Return the [X, Y] coordinate for the center point of the cell that contains the specified text.  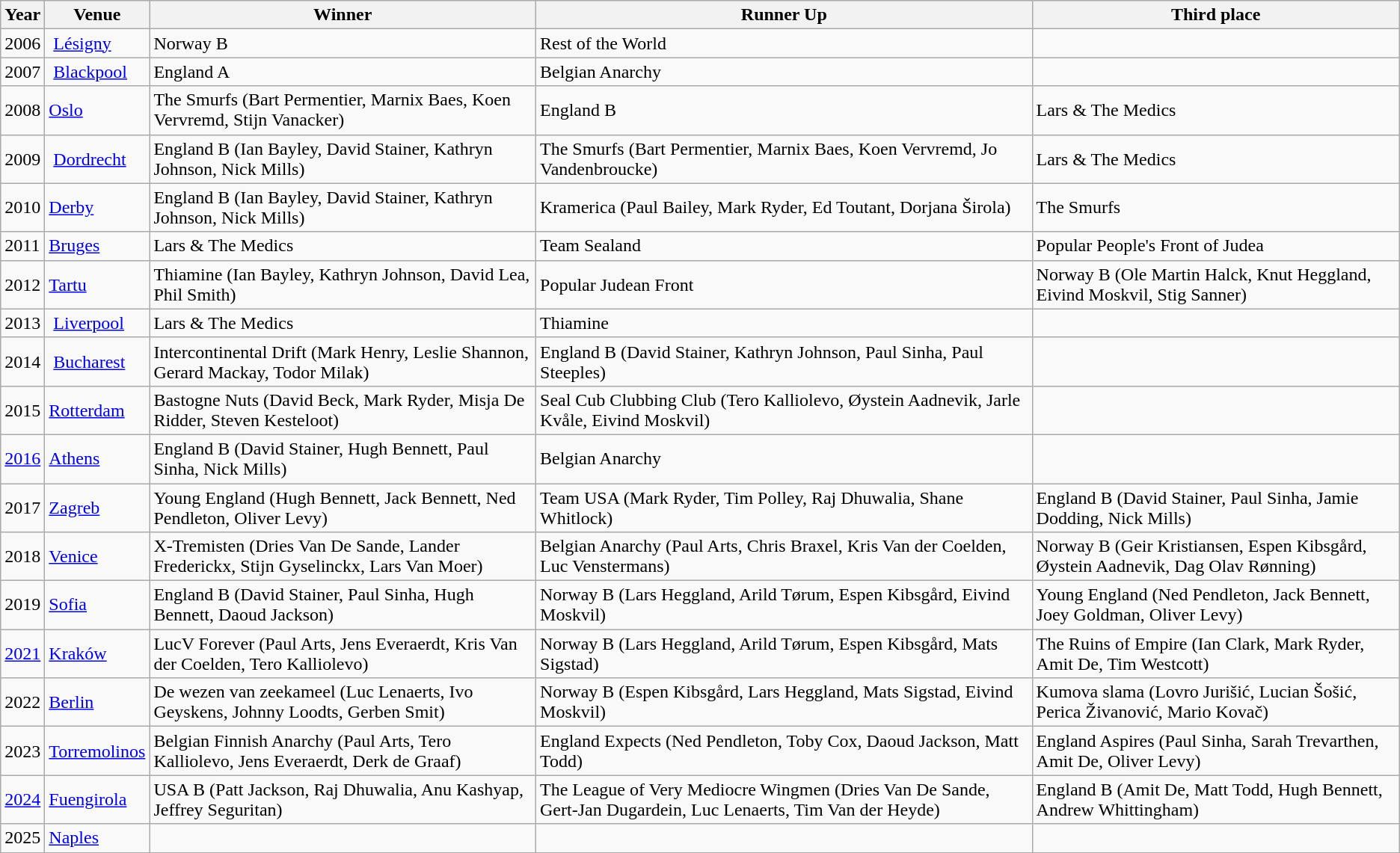
England B (David Stainer, Paul Sinha, Hugh Bennett, Daoud Jackson) [343, 606]
2021 [22, 653]
Team Sealand [785, 246]
Blackpool [97, 72]
Venice [97, 556]
Thiamine [785, 323]
Liverpool [97, 323]
Derby [97, 208]
Venue [97, 15]
Athens [97, 459]
2022 [22, 703]
Kraków [97, 653]
Year [22, 15]
England B [785, 111]
X-Tremisten (Dries Van De Sande, Lander Frederickx, Stijn Gyselinckx, Lars Van Moer) [343, 556]
Norway B (Lars Heggland, Arild Tørum, Espen Kibsgård, Mats Sigstad) [785, 653]
Oslo [97, 111]
The Ruins of Empire (Ian Clark, Mark Ryder, Amit De, Tim Westcott) [1216, 653]
England B (David Stainer, Hugh Bennett, Paul Sinha, Nick Mills) [343, 459]
2007 [22, 72]
Young England (Hugh Bennett, Jack Bennett, Ned Pendleton, Oliver Levy) [343, 507]
Norway B [343, 43]
Popular People's Front of Judea [1216, 246]
2008 [22, 111]
Rotterdam [97, 410]
Third place [1216, 15]
England Expects (Ned Pendleton, Toby Cox, Daoud Jackson, Matt Todd) [785, 751]
Belgian Finnish Anarchy (Paul Arts, Tero Kalliolevo, Jens Everaerdt, Derk de Graaf) [343, 751]
USA B (Patt Jackson, Raj Dhuwalia, Anu Kashyap, Jeffrey Seguritan) [343, 800]
England B (Amit De, Matt Todd, Hugh Bennett, Andrew Whittingham) [1216, 800]
2015 [22, 410]
Dordrecht [97, 158]
Norway B (Espen Kibsgård, Lars Heggland, Mats Sigstad, Eivind Moskvil) [785, 703]
Fuengirola [97, 800]
2025 [22, 838]
Sofia [97, 606]
Bruges [97, 246]
LucV Forever (Paul Arts, Jens Everaerdt, Kris Van der Coelden, Tero Kalliolevo) [343, 653]
2014 [22, 362]
Tartu [97, 284]
Popular Judean Front [785, 284]
Berlin [97, 703]
2019 [22, 606]
The League of Very Mediocre Wingmen (Dries Van De Sande, Gert-Jan Dugardein, Luc Lenaerts, Tim Van der Heyde) [785, 800]
2024 [22, 800]
Winner [343, 15]
The Smurfs [1216, 208]
Bucharest [97, 362]
Runner Up [785, 15]
Rest of the World [785, 43]
Torremolinos [97, 751]
2023 [22, 751]
Belgian Anarchy (Paul Arts, Chris Braxel, Kris Van der Coelden, Luc Venstermans) [785, 556]
Norway B (Geir Kristiansen, Espen Kibsgård, Øystein Aadnevik, Dag Olav Rønning) [1216, 556]
2017 [22, 507]
Young England (Ned Pendleton, Jack Bennett, Joey Goldman, Oliver Levy) [1216, 606]
Norway B (Lars Heggland, Arild Tørum, Espen Kibsgård, Eivind Moskvil) [785, 606]
The Smurfs (Bart Permentier, Marnix Baes, Koen Vervremd, Stijn Vanacker) [343, 111]
The Smurfs (Bart Permentier, Marnix Baes, Koen Vervremd, Jo Vandenbroucke) [785, 158]
Zagreb [97, 507]
2013 [22, 323]
2012 [22, 284]
Intercontinental Drift (Mark Henry, Leslie Shannon, Gerard Mackay, Todor Milak) [343, 362]
2018 [22, 556]
Bastogne Nuts (David Beck, Mark Ryder, Misja De Ridder, Steven Kesteloot) [343, 410]
England Aspires (Paul Sinha, Sarah Trevarthen, Amit De, Oliver Levy) [1216, 751]
Lésigny [97, 43]
De wezen van zeekameel (Luc Lenaerts, Ivo Geyskens, Johnny Loodts, Gerben Smit) [343, 703]
Norway B (Ole Martin Halck, Knut Heggland, Eivind Moskvil, Stig Sanner) [1216, 284]
Kramerica (Paul Bailey, Mark Ryder, Ed Toutant, Dorjana Širola) [785, 208]
Team USA (Mark Ryder, Tim Polley, Raj Dhuwalia, Shane Whitlock) [785, 507]
2016 [22, 459]
2010 [22, 208]
Seal Cub Clubbing Club (Tero Kalliolevo, Øystein Aadnevik, Jarle Kvåle, Eivind Moskvil) [785, 410]
Thiamine (Ian Bayley, Kathryn Johnson, David Lea, Phil Smith) [343, 284]
England B (David Stainer, Kathryn Johnson, Paul Sinha, Paul Steeples) [785, 362]
2011 [22, 246]
2009 [22, 158]
England B (David Stainer, Paul Sinha, Jamie Dodding, Nick Mills) [1216, 507]
Kumova slama (Lovro Jurišić, Lucian Šošić, Perica Živanović, Mario Kovač) [1216, 703]
England A [343, 72]
2006 [22, 43]
Naples [97, 838]
